For the text-containing cell, return its midpoint in (X, Y) coordinate format. 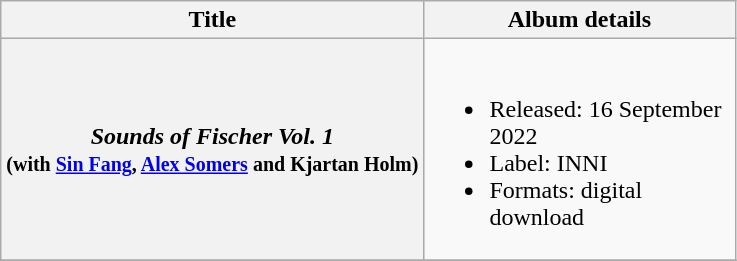
Released: 16 September 2022Label: INNIFormats: digital download (580, 150)
Album details (580, 20)
Title (212, 20)
Sounds of Fischer Vol. 1(with Sin Fang, Alex Somers and Kjartan Holm) (212, 150)
